Return the (X, Y) coordinate for the center point of the cell that contains the specified text.  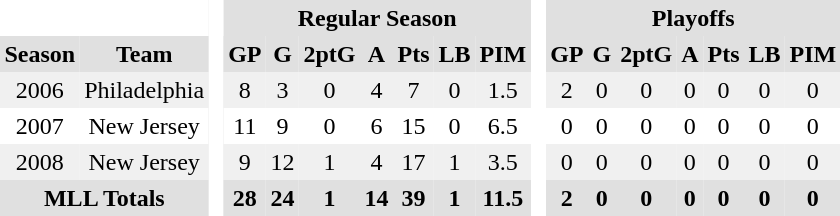
2006 (40, 90)
Regular Season (378, 18)
14 (376, 198)
3.5 (503, 162)
Philadelphia (144, 90)
12 (282, 162)
PIM (503, 54)
7 (414, 90)
2007 (40, 126)
Team (144, 54)
15 (414, 126)
17 (414, 162)
2008 (40, 162)
11.5 (503, 198)
3 (282, 90)
6 (376, 126)
Season (40, 54)
1.5 (503, 90)
39 (414, 198)
8 (245, 90)
6.5 (503, 126)
11 (245, 126)
MLL Totals (104, 198)
24 (282, 198)
28 (245, 198)
